Capture the cell that displays the provided text and extract its (x, y) central coordinate. 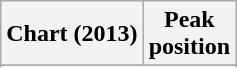
Chart (2013) (72, 34)
Peakposition (189, 34)
